Search for the cell housing the specified text and yield its [X, Y] center coordinate. 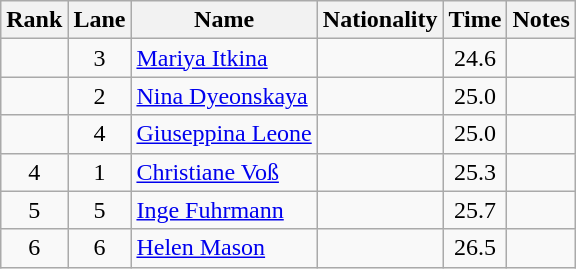
Rank [34, 20]
Helen Mason [224, 248]
Nina Dyeonskaya [224, 96]
25.7 [475, 210]
Giuseppina Leone [224, 134]
Nationality [380, 20]
Notes [541, 20]
Mariya Itkina [224, 58]
Inge Fuhrmann [224, 210]
Name [224, 20]
25.3 [475, 172]
Lane [100, 20]
24.6 [475, 58]
1 [100, 172]
3 [100, 58]
Time [475, 20]
Christiane Voß [224, 172]
2 [100, 96]
26.5 [475, 248]
